Pinpoint the cell where the given text exists, returning its (x, y) midpoint coordinate. 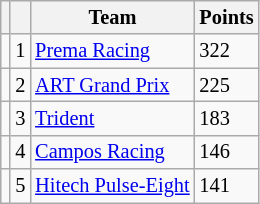
Trident (112, 118)
Points (227, 17)
Hitech Pulse-Eight (112, 186)
Team (112, 17)
2 (20, 85)
225 (227, 85)
ART Grand Prix (112, 85)
183 (227, 118)
Prema Racing (112, 51)
146 (227, 152)
3 (20, 118)
141 (227, 186)
4 (20, 152)
1 (20, 51)
5 (20, 186)
322 (227, 51)
Campos Racing (112, 152)
